Determine the [X, Y] coordinate at the center of the cell enclosing the given text.  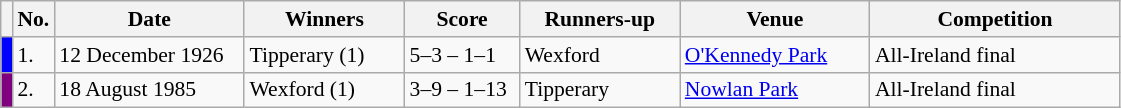
Date [149, 19]
Nowlan Park [775, 90]
2. [33, 90]
3–9 – 1–13 [462, 90]
Wexford [600, 55]
Tipperary (1) [324, 55]
No. [33, 19]
18 August 1985 [149, 90]
12 December 1926 [149, 55]
Winners [324, 19]
Score [462, 19]
Venue [775, 19]
1. [33, 55]
Runners-up [600, 19]
Wexford (1) [324, 90]
Competition [995, 19]
Tipperary [600, 90]
O'Kennedy Park [775, 55]
5–3 – 1–1 [462, 55]
